Capture the cell that displays the provided text and extract its [X, Y] central coordinate. 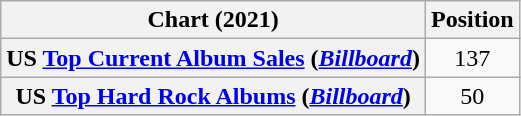
Position [472, 20]
US Top Hard Rock Albums (Billboard) [214, 96]
137 [472, 58]
50 [472, 96]
Chart (2021) [214, 20]
US Top Current Album Sales (Billboard) [214, 58]
